Search for the cell housing the specified text and yield its [x, y] center coordinate. 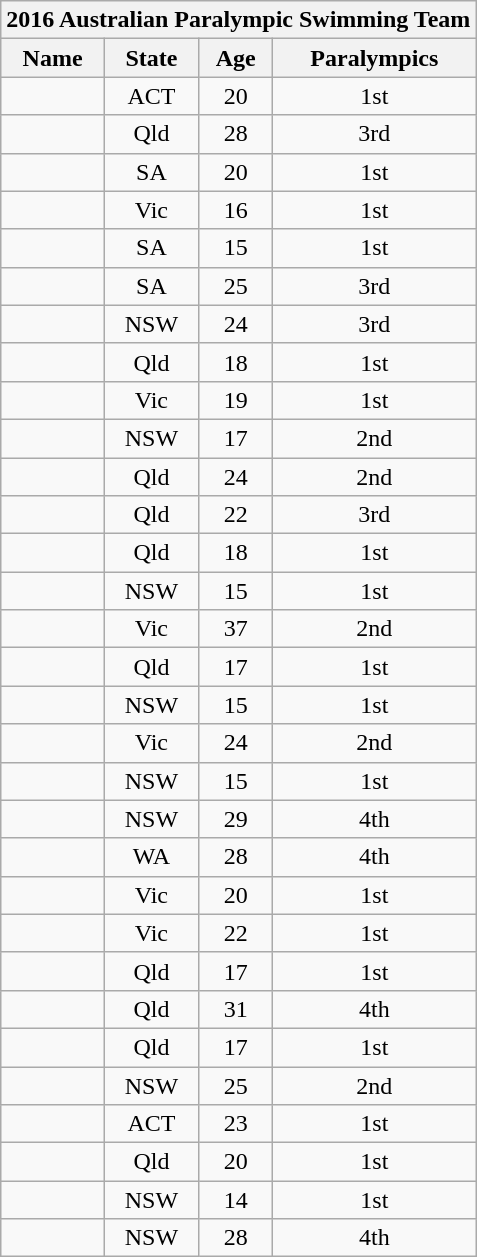
14 [235, 1200]
2016 Australian Paralympic Swimming Team [238, 20]
Name [53, 58]
19 [235, 400]
31 [235, 1009]
37 [235, 629]
Age [235, 58]
WA [151, 857]
29 [235, 819]
Paralympics [374, 58]
16 [235, 210]
23 [235, 1124]
State [151, 58]
